Output the [X, Y] coordinate of the center of the cell containing the given text.  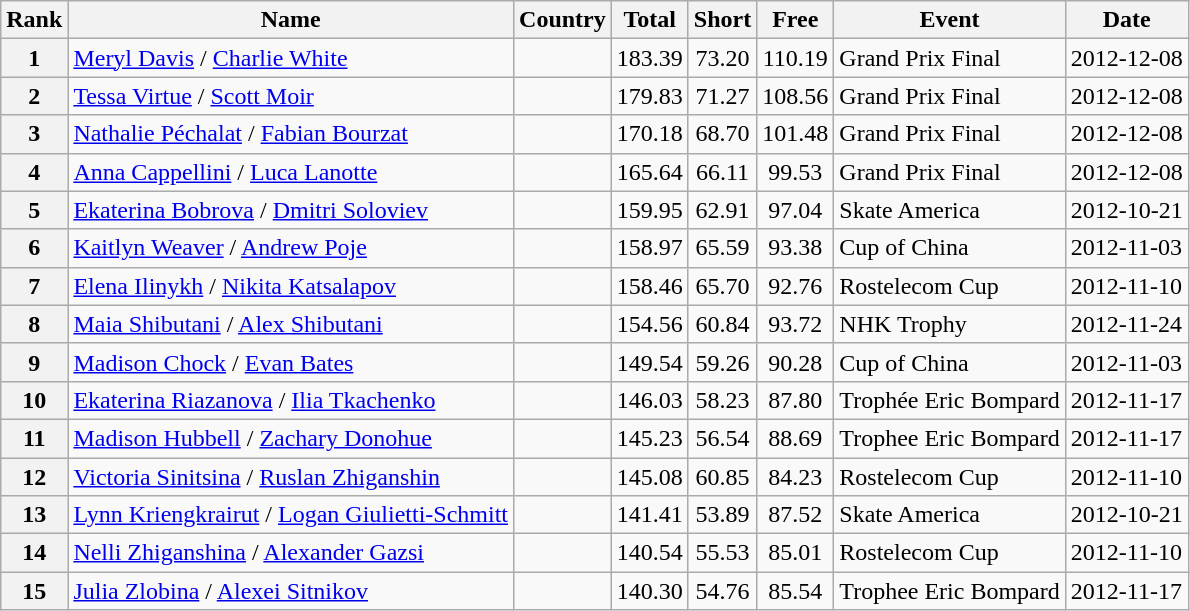
14 [34, 553]
55.53 [722, 553]
88.69 [796, 438]
2012-11-24 [1126, 324]
5 [34, 210]
73.20 [722, 58]
56.54 [722, 438]
93.72 [796, 324]
149.54 [650, 362]
54.76 [722, 591]
65.59 [722, 248]
141.41 [650, 515]
Julia Zlobina / Alexei Sitnikov [291, 591]
Nelli Zhiganshina / Alexander Gazsi [291, 553]
Country [563, 20]
2 [34, 96]
110.19 [796, 58]
90.28 [796, 362]
Ekaterina Riazanova / Ilia Tkachenko [291, 400]
9 [34, 362]
140.30 [650, 591]
154.56 [650, 324]
87.52 [796, 515]
Date [1126, 20]
NHK Trophy [950, 324]
Short [722, 20]
Ekaterina Bobrova / Dmitri Soloviev [291, 210]
53.89 [722, 515]
68.70 [722, 134]
Nathalie Péchalat / Fabian Bourzat [291, 134]
59.26 [722, 362]
84.23 [796, 477]
Event [950, 20]
99.53 [796, 172]
101.48 [796, 134]
93.38 [796, 248]
Tessa Virtue / Scott Moir [291, 96]
66.11 [722, 172]
165.64 [650, 172]
10 [34, 400]
Anna Cappellini / Luca Lanotte [291, 172]
Free [796, 20]
Name [291, 20]
183.39 [650, 58]
Total [650, 20]
158.97 [650, 248]
60.85 [722, 477]
170.18 [650, 134]
Madison Hubbell / Zachary Donohue [291, 438]
6 [34, 248]
Lynn Kriengkrairut / Logan Giulietti-Schmitt [291, 515]
Elena Ilinykh / Nikita Katsalapov [291, 286]
92.76 [796, 286]
145.23 [650, 438]
158.46 [650, 286]
13 [34, 515]
7 [34, 286]
12 [34, 477]
Trophée Eric Bompard [950, 400]
159.95 [650, 210]
97.04 [796, 210]
179.83 [650, 96]
71.27 [722, 96]
87.80 [796, 400]
58.23 [722, 400]
Rank [34, 20]
60.84 [722, 324]
Maia Shibutani / Alex Shibutani [291, 324]
85.01 [796, 553]
8 [34, 324]
108.56 [796, 96]
146.03 [650, 400]
Kaitlyn Weaver / Andrew Poje [291, 248]
Madison Chock / Evan Bates [291, 362]
65.70 [722, 286]
Meryl Davis / Charlie White [291, 58]
85.54 [796, 591]
11 [34, 438]
62.91 [722, 210]
15 [34, 591]
4 [34, 172]
140.54 [650, 553]
1 [34, 58]
Victoria Sinitsina / Ruslan Zhiganshin [291, 477]
145.08 [650, 477]
3 [34, 134]
